Return the [x, y] coordinate for the center point of the cell that contains the specified text.  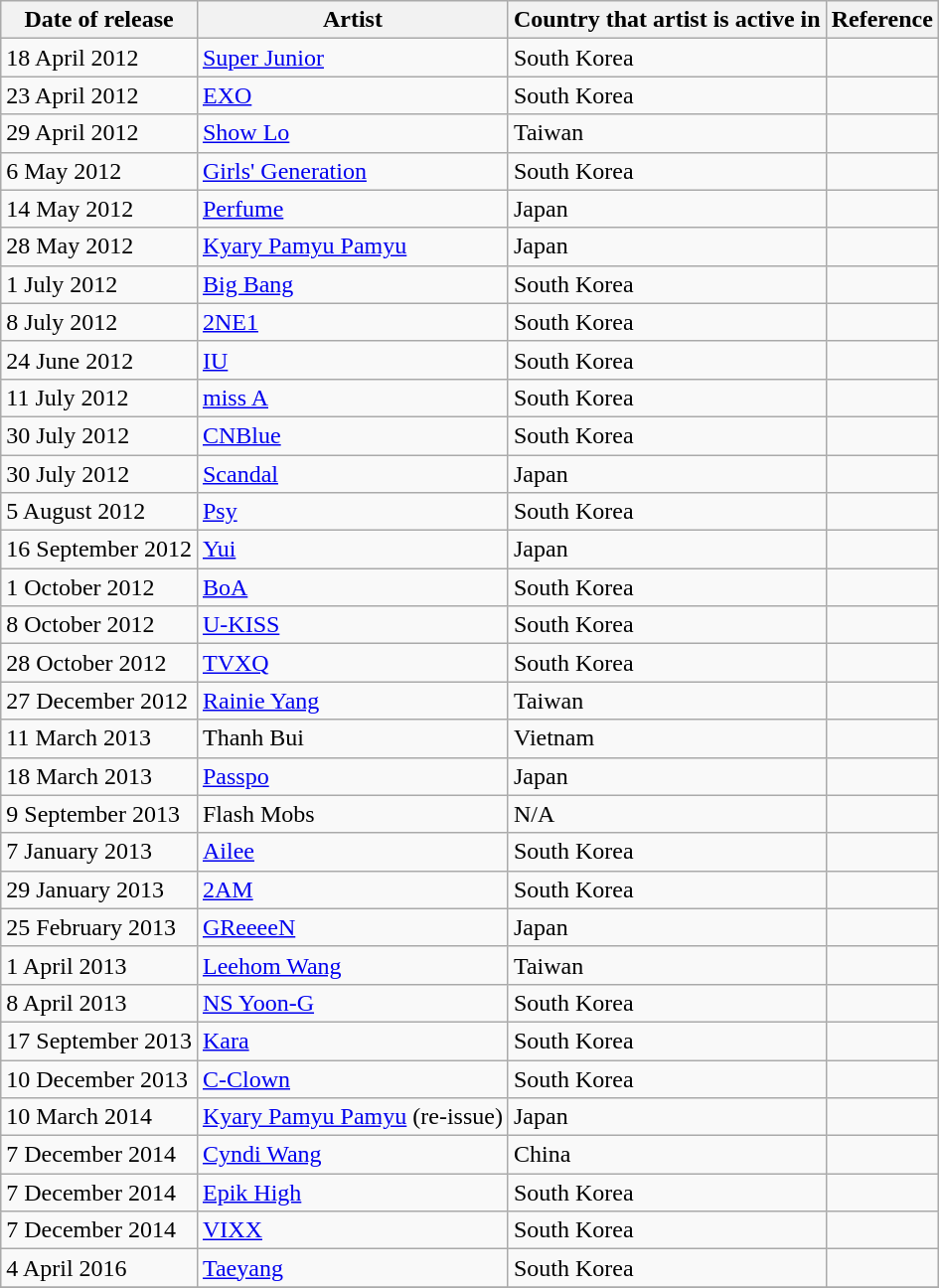
8 April 2013 [99, 1003]
29 January 2013 [99, 889]
Show Lo [352, 133]
Girls' Generation [352, 171]
28 May 2012 [99, 246]
BoA [352, 587]
28 October 2012 [99, 663]
17 September 2013 [99, 1041]
China [667, 1155]
IU [352, 360]
1 April 2013 [99, 965]
Country that artist is active in [667, 20]
Taeyang [352, 1268]
Yui [352, 550]
1 October 2012 [99, 587]
18 April 2012 [99, 58]
Reference [882, 20]
N/A [667, 814]
18 March 2013 [99, 776]
23 April 2012 [99, 95]
14 May 2012 [99, 209]
27 December 2012 [99, 701]
Date of release [99, 20]
GReeeeN [352, 927]
10 December 2013 [99, 1078]
24 June 2012 [99, 360]
6 May 2012 [99, 171]
EXO [352, 95]
8 October 2012 [99, 625]
Perfume [352, 209]
Big Bang [352, 284]
CNBlue [352, 435]
8 July 2012 [99, 322]
16 September 2012 [99, 550]
4 April 2016 [99, 1268]
7 January 2013 [99, 852]
5 August 2012 [99, 512]
TVXQ [352, 663]
Epik High [352, 1193]
Thanh Bui [352, 738]
25 February 2013 [99, 927]
9 September 2013 [99, 814]
Kyary Pamyu Pamyu [352, 246]
Super Junior [352, 58]
Vietnam [667, 738]
C-Clown [352, 1078]
1 July 2012 [99, 284]
Rainie Yang [352, 701]
Ailee [352, 852]
miss A [352, 398]
29 April 2012 [99, 133]
VIXX [352, 1230]
10 March 2014 [99, 1117]
Cyndi Wang [352, 1155]
Leehom Wang [352, 965]
11 March 2013 [99, 738]
Scandal [352, 474]
Psy [352, 512]
2NE1 [352, 322]
Flash Mobs [352, 814]
Kyary Pamyu Pamyu (re-issue) [352, 1117]
Kara [352, 1041]
2AM [352, 889]
NS Yoon-G [352, 1003]
U-KISS [352, 625]
Artist [352, 20]
Passpo [352, 776]
11 July 2012 [99, 398]
